Search for the cell housing the specified text and yield its (x, y) center coordinate. 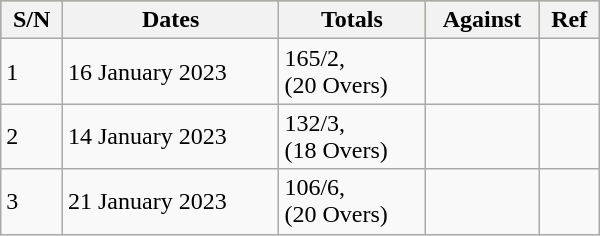
1 (32, 72)
Dates (170, 20)
Totals (352, 20)
165/2,(20 Overs) (352, 72)
106/6,(20 Overs) (352, 202)
14 January 2023 (170, 136)
2 (32, 136)
Ref (569, 20)
16 January 2023 (170, 72)
S/N (32, 20)
3 (32, 202)
132/3,(18 Overs) (352, 136)
Against (482, 20)
21 January 2023 (170, 202)
